Determine the [X, Y] coordinate at the center of the cell enclosing the given text.  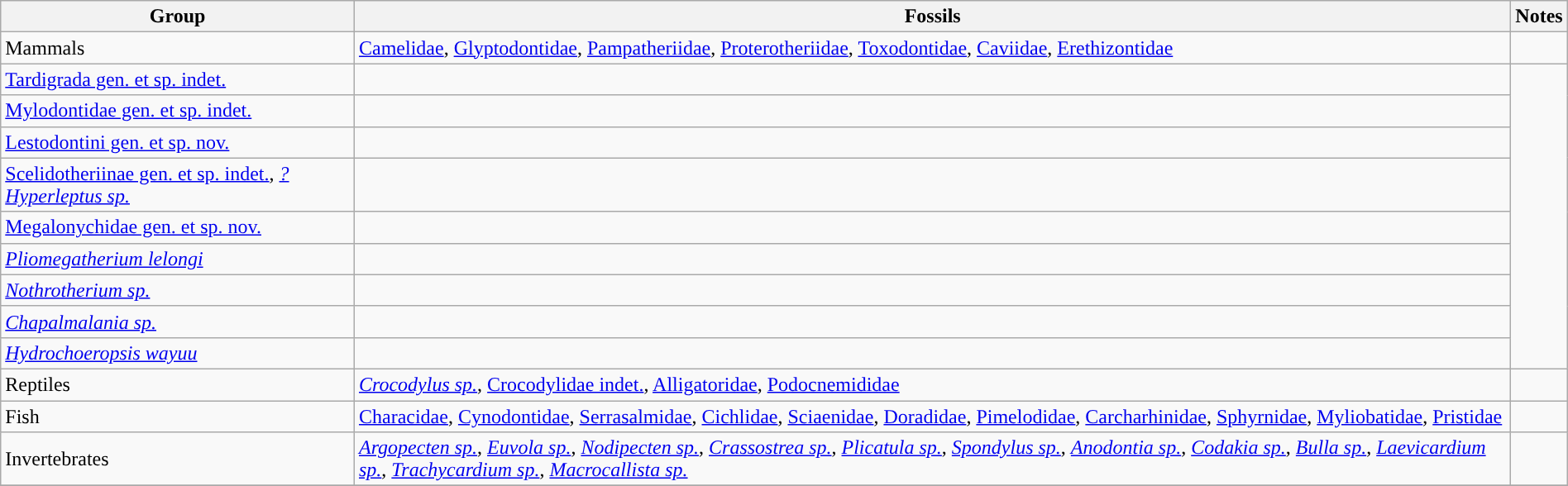
Megalonychidae gen. et sp. nov. [178, 227]
Scelidotheriinae gen. et sp. indet., ?Hyperleptus sp. [178, 185]
Hydrochoeropsis wayuu [178, 353]
Fossils [932, 17]
Reptiles [178, 384]
Mammals [178, 48]
Fish [178, 416]
Chapalmalania sp. [178, 322]
Lestodontini gen. et sp. nov. [178, 142]
Camelidae, Glyptodontidae, Pampatheriidae, Proterotheriidae, Toxodontidae, Caviidae, Erethizontidae [932, 48]
Group [178, 17]
Crocodylus sp., Crocodylidae indet., Alligatoridae, Podocnemididae [932, 384]
Mylodontidae gen. et sp. indet. [178, 111]
Nothrotherium sp. [178, 290]
Tardigrada gen. et sp. indet. [178, 79]
Notes [1539, 17]
Characidae, Cynodontidae, Serrasalmidae, Cichlidae, Sciaenidae, Doradidae, Pimelodidae, Carcharhinidae, Sphyrnidae, Myliobatidae, Pristidae [932, 416]
Invertebrates [178, 460]
Pliomegatherium lelongi [178, 259]
